Return the [x, y] coordinate for the center point of the cell that contains the specified text.  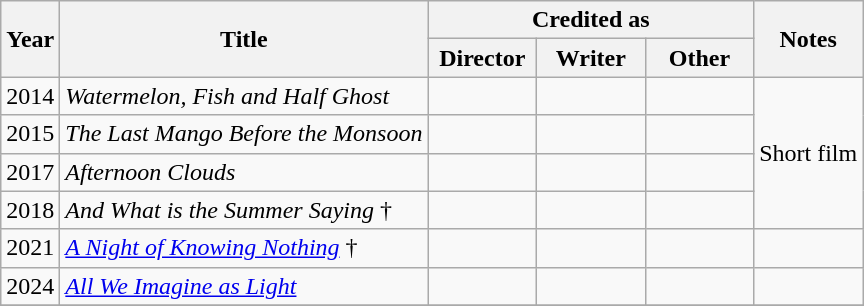
All We Imagine as Light [244, 286]
Afternoon Clouds [244, 172]
Watermelon, Fish and Half Ghost [244, 96]
The Last Mango Before the Monsoon [244, 134]
Other [700, 58]
And What is the Summer Saying † [244, 210]
A Night of Knowing Nothing † [244, 248]
2018 [30, 210]
Credited as [591, 20]
Writer [592, 58]
2024 [30, 286]
Short film [808, 153]
Director [482, 58]
2014 [30, 96]
Year [30, 39]
Notes [808, 39]
2017 [30, 172]
2021 [30, 248]
2015 [30, 134]
Title [244, 39]
